For the text-containing cell, return its midpoint in [x, y] coordinate format. 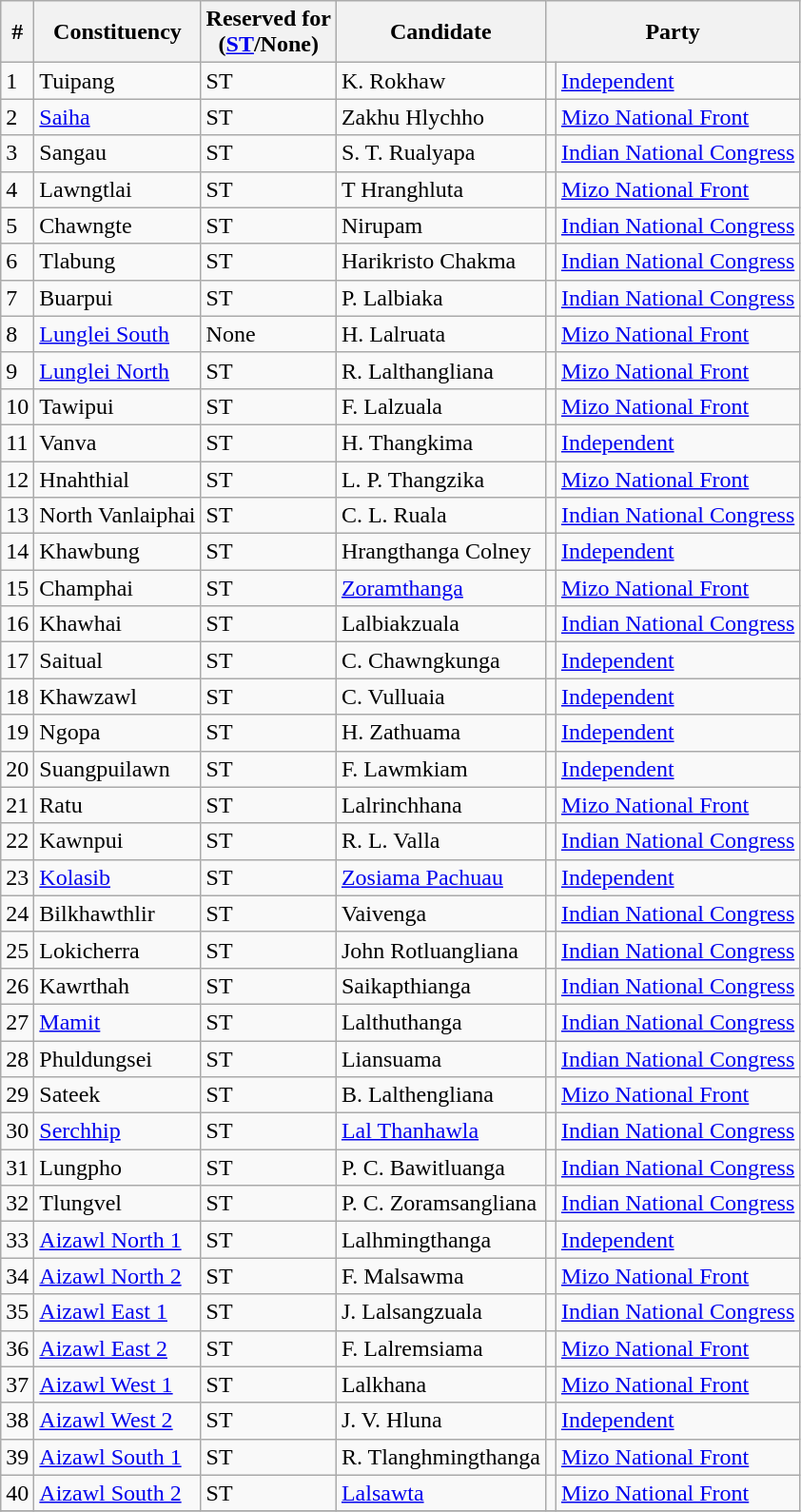
F. Lalzuala [440, 406]
Zosiama Pachuau [440, 877]
Zoramthanga [440, 588]
5 [17, 226]
38 [17, 1421]
37 [17, 1384]
Buarpui [118, 298]
3 [17, 153]
Mamit [118, 1022]
Khawbung [118, 552]
Lalrinchhana [440, 805]
Aizawl West 2 [118, 1421]
39 [17, 1457]
18 [17, 697]
Tuipang [118, 81]
36 [17, 1348]
33 [17, 1240]
C. Vulluaia [440, 697]
20 [17, 769]
H. Zathuama [440, 733]
Serchhip [118, 1131]
Party [672, 32]
23 [17, 877]
Suangpuilawn [118, 769]
C. Chawngkunga [440, 660]
10 [17, 406]
T Hranghluta [440, 189]
30 [17, 1131]
Aizawl East 1 [118, 1312]
H. Thangkima [440, 442]
35 [17, 1312]
J. Lalsangzuala [440, 1312]
North Vanlaiphai [118, 516]
Kawnpui [118, 841]
Aizawl South 2 [118, 1493]
Saikapthianga [440, 986]
32 [17, 1204]
21 [17, 805]
None [268, 334]
Aizawl North 1 [118, 1240]
Aizawl South 1 [118, 1457]
Reserved for(ST/None) [268, 32]
7 [17, 298]
14 [17, 552]
Candidate [440, 32]
Aizawl East 2 [118, 1348]
Lalthuthanga [440, 1022]
Nirupam [440, 226]
Vanva [118, 442]
F. Malsawma [440, 1276]
Liansuama [440, 1059]
Bilkhawthlir [118, 913]
4 [17, 189]
27 [17, 1022]
1 [17, 81]
Lalhmingthanga [440, 1240]
Constituency [118, 32]
22 [17, 841]
# [17, 32]
J. V. Hluna [440, 1421]
15 [17, 588]
26 [17, 986]
Tlungvel [118, 1204]
S. T. Rualyapa [440, 153]
R. Lalthangliana [440, 370]
R. L. Valla [440, 841]
Saiha [118, 117]
Lunglei North [118, 370]
19 [17, 733]
P. C. Zoramsangliana [440, 1204]
Vaivenga [440, 913]
Lalsawta [440, 1493]
Chawngte [118, 226]
F. Lawmkiam [440, 769]
Tlabung [118, 262]
Sangau [118, 153]
Sateek [118, 1095]
17 [17, 660]
12 [17, 479]
Lungpho [118, 1168]
Kolasib [118, 877]
Phuldungsei [118, 1059]
13 [17, 516]
F. Lalremsiama [440, 1348]
R. Tlanghmingthanga [440, 1457]
Kawrthah [118, 986]
Aizawl West 1 [118, 1384]
Lalbiakzuala [440, 624]
Harikristo Chakma [440, 262]
P. C. Bawitluanga [440, 1168]
24 [17, 913]
Hnahthial [118, 479]
P. Lalbiaka [440, 298]
11 [17, 442]
Lunglei South [118, 334]
Ngopa [118, 733]
John Rotluangliana [440, 950]
C. L. Ruala [440, 516]
28 [17, 1059]
9 [17, 370]
8 [17, 334]
Lawngtlai [118, 189]
Lal Thanhawla [440, 1131]
Lalkhana [440, 1384]
Aizawl North 2 [118, 1276]
40 [17, 1493]
Khawhai [118, 624]
Tawipui [118, 406]
6 [17, 262]
2 [17, 117]
Lokicherra [118, 950]
Zakhu Hlychho [440, 117]
34 [17, 1276]
Khawzawl [118, 697]
B. Lalthengliana [440, 1095]
Champhai [118, 588]
H. Lalruata [440, 334]
31 [17, 1168]
25 [17, 950]
16 [17, 624]
K. Rokhaw [440, 81]
Saitual [118, 660]
Ratu [118, 805]
L. P. Thangzika [440, 479]
Hrangthanga Colney [440, 552]
29 [17, 1095]
